Return (X, Y) of the center of cell containing provided text 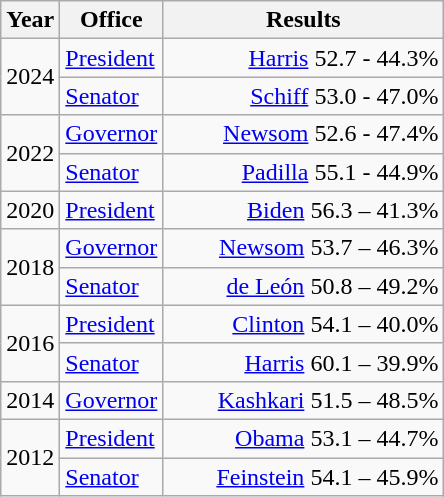
Biden 56.3 – 41.3% (304, 210)
Harris 60.1 – 39.9% (304, 362)
Padilla 55.1 - 44.9% (304, 172)
Clinton 54.1 – 40.0% (304, 324)
Feinstein 54.1 – 45.9% (304, 477)
Schiff 53.0 - 47.0% (304, 96)
2012 (30, 457)
2016 (30, 343)
Office (112, 20)
Year (30, 20)
2018 (30, 267)
Newsom 53.7 – 46.3% (304, 248)
2020 (30, 210)
Kashkari 51.5 – 48.5% (304, 400)
2022 (30, 153)
2014 (30, 400)
Newsom 52.6 - 47.4% (304, 134)
2024 (30, 77)
Results (304, 20)
Harris 52.7 - 44.3% (304, 58)
Obama 53.1 – 44.7% (304, 438)
de León 50.8 – 49.2% (304, 286)
